Locate the cell with the specified text and output its [X, Y] center coordinate. 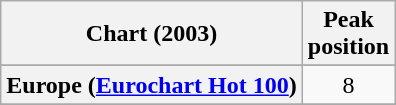
Chart (2003) [152, 34]
Peakposition [348, 34]
8 [348, 85]
Europe (Eurochart Hot 100) [152, 85]
